Determine the (x, y) coordinate at the center of the cell enclosing the given text.  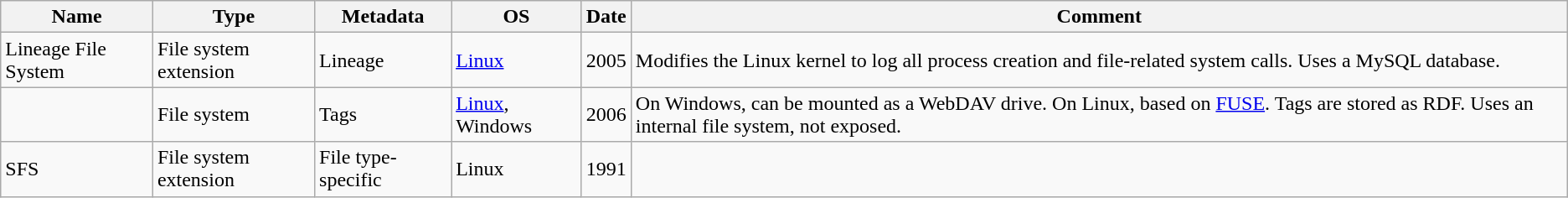
Name (77, 17)
OS (517, 17)
Date (606, 17)
Modifies the Linux kernel to log all process creation and file-related system calls. Uses a MySQL database. (1099, 60)
Lineage (384, 60)
Metadata (384, 17)
2006 (606, 114)
Lineage File System (77, 60)
Type (233, 17)
2005 (606, 60)
1991 (606, 169)
On Windows, can be mounted as a WebDAV drive. On Linux, based on FUSE. Tags are stored as RDF. Uses an internal file system, not exposed. (1099, 114)
Comment (1099, 17)
Linux, Windows (517, 114)
File system (233, 114)
SFS (77, 169)
File type-specific (384, 169)
Tags (384, 114)
